Return [x, y] of the center of cell containing provided text 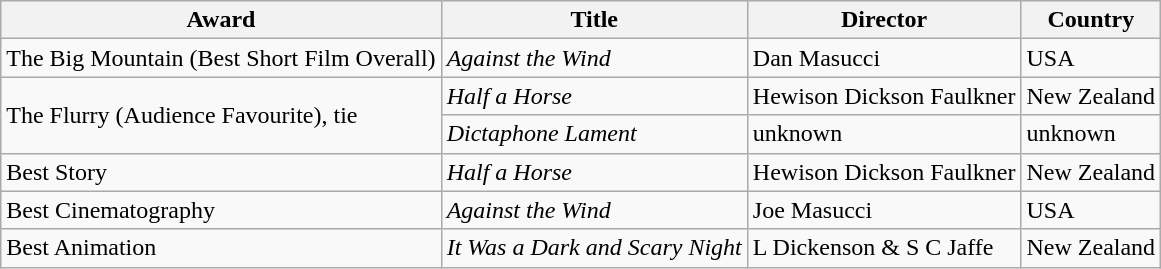
It Was a Dark and Scary Night [594, 248]
Joe Masucci [884, 210]
Dan Masucci [884, 58]
Award [221, 20]
Director [884, 20]
Best Cinematography [221, 210]
The Flurry (Audience Favourite), tie [221, 115]
L Dickenson & S C Jaffe [884, 248]
Country [1091, 20]
Title [594, 20]
Best Story [221, 172]
Dictaphone Lament [594, 134]
The Big Mountain (Best Short Film Overall) [221, 58]
Best Animation [221, 248]
